For the text-containing cell, return its midpoint in (X, Y) coordinate format. 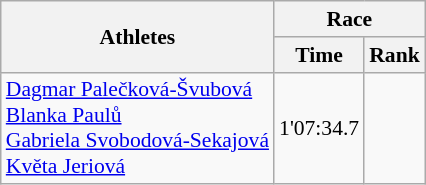
Dagmar Palečková-ŠvubováBlanka PaulůGabriela Svobodová-SekajováKvěta Jeriová (138, 128)
1'07:34.7 (319, 128)
Athletes (138, 36)
Time (319, 55)
Rank (394, 55)
Race (350, 19)
